Detect which cell encompasses the target text, then output its (x, y) center coordinate. 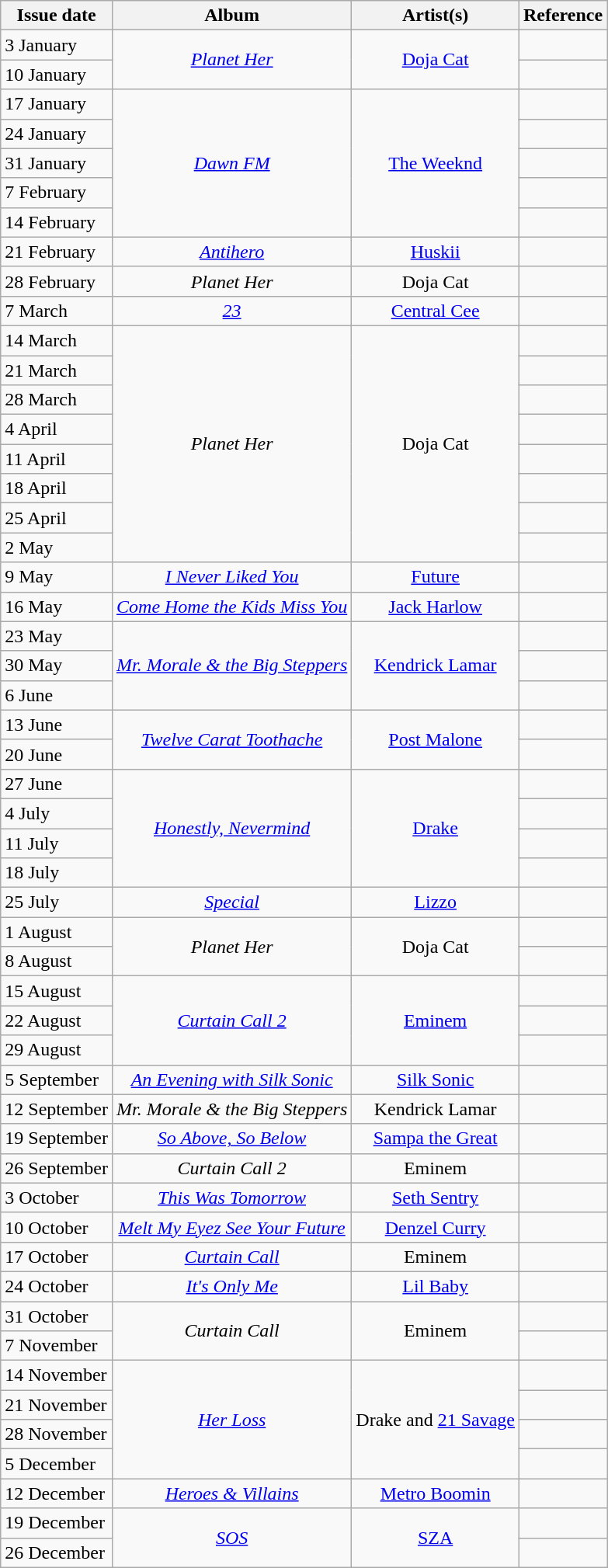
25 July (57, 902)
28 November (57, 1434)
Melt My Eyez See Your Future (231, 1227)
Come Home the Kids Miss You (231, 607)
15 August (57, 991)
Issue date (57, 16)
Reference (562, 16)
12 December (57, 1493)
Drake (436, 828)
18 April (57, 488)
13 June (57, 725)
Heroes & Villains (231, 1493)
31 January (57, 163)
Central Cee (436, 311)
7 February (57, 193)
Dawn FM (231, 163)
5 December (57, 1464)
21 February (57, 252)
14 March (57, 340)
SOS (231, 1538)
Antihero (231, 252)
It's Only Me (231, 1286)
10 January (57, 75)
20 June (57, 754)
9 May (57, 577)
2 May (57, 548)
6 June (57, 695)
18 July (57, 873)
23 May (57, 636)
23 (231, 311)
3 January (57, 45)
Huskii (436, 252)
Special (231, 902)
21 March (57, 370)
24 October (57, 1286)
28 February (57, 281)
7 November (57, 1346)
Seth Sentry (436, 1198)
Denzel Curry (436, 1227)
Silk Sonic (436, 1080)
I Never Liked You (231, 577)
12 September (57, 1109)
17 January (57, 104)
Twelve Carat Toothache (231, 739)
3 October (57, 1198)
Lil Baby (436, 1286)
Sampa the Great (436, 1139)
Future (436, 577)
22 August (57, 1020)
Jack Harlow (436, 607)
This Was Tomorrow (231, 1198)
19 September (57, 1139)
Lizzo (436, 902)
29 August (57, 1050)
14 February (57, 222)
25 April (57, 518)
4 April (57, 429)
16 May (57, 607)
30 May (57, 666)
24 January (57, 134)
19 December (57, 1523)
11 April (57, 459)
The Weeknd (436, 163)
Honestly, Nevermind (231, 828)
11 July (57, 843)
Drake and 21 Savage (436, 1420)
Album (231, 16)
Metro Boomin (436, 1493)
So Above, So Below (231, 1139)
4 July (57, 813)
28 March (57, 400)
10 October (57, 1227)
26 December (57, 1552)
26 September (57, 1168)
17 October (57, 1257)
31 October (57, 1316)
Post Malone (436, 739)
7 March (57, 311)
14 November (57, 1375)
5 September (57, 1080)
8 August (57, 961)
SZA (436, 1538)
27 June (57, 784)
An Evening with Silk Sonic (231, 1080)
Her Loss (231, 1420)
21 November (57, 1405)
1 August (57, 932)
Artist(s) (436, 16)
